From the cell containing the given text, extract its center point as [X, Y] coordinate. 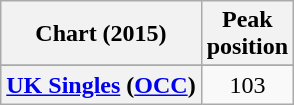
UK Singles (OCC) [101, 85]
Chart (2015) [101, 34]
Peakposition [247, 34]
103 [247, 85]
